Identify which cell holds the provided text, then report its [x, y] central coordinate. 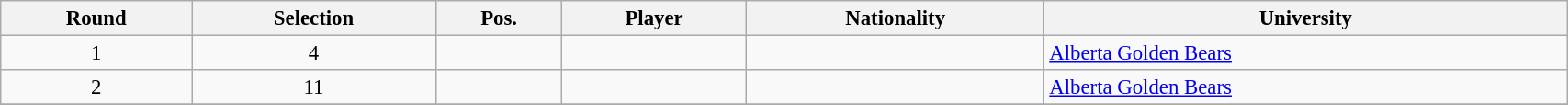
Nationality [895, 18]
1 [96, 53]
Round [96, 18]
Pos. [500, 18]
Player [654, 18]
11 [313, 87]
4 [313, 53]
Selection [313, 18]
University [1306, 18]
2 [96, 87]
